Return the (x, y) coordinate for the center point of the cell that contains the specified text.  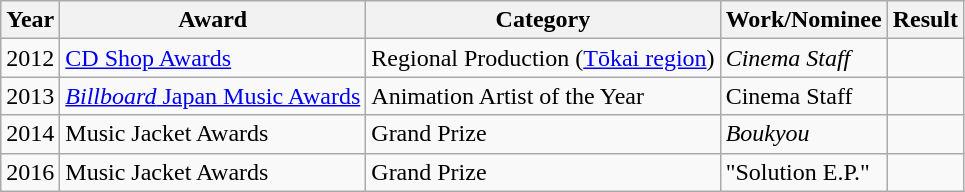
2012 (30, 58)
Result (925, 20)
Year (30, 20)
Billboard Japan Music Awards (213, 96)
Work/Nominee (804, 20)
Award (213, 20)
Regional Production (Tōkai region) (543, 58)
CD Shop Awards (213, 58)
2013 (30, 96)
"Solution E.P." (804, 172)
Boukyou (804, 134)
Category (543, 20)
2014 (30, 134)
2016 (30, 172)
Animation Artist of the Year (543, 96)
